Search for the cell housing the specified text and yield its (x, y) center coordinate. 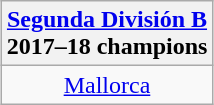
Mallorca (107, 85)
Segunda División B2017–18 champions (107, 34)
